From the cell containing the given text, extract its center point as (X, Y) coordinate. 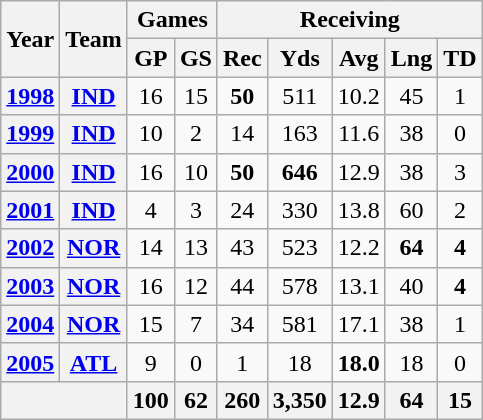
60 (411, 210)
330 (300, 210)
18.0 (358, 362)
260 (242, 400)
Rec (242, 58)
Team (94, 39)
43 (242, 248)
2001 (30, 210)
2003 (30, 286)
646 (300, 172)
13.8 (358, 210)
12 (196, 286)
45 (411, 96)
163 (300, 134)
581 (300, 324)
Lng (411, 58)
1999 (30, 134)
11.6 (358, 134)
3,350 (300, 400)
1998 (30, 96)
40 (411, 286)
9 (150, 362)
TD (460, 58)
2004 (30, 324)
Year (30, 39)
GP (150, 58)
Games (172, 20)
13.1 (358, 286)
2000 (30, 172)
523 (300, 248)
2005 (30, 362)
Avg (358, 58)
GS (196, 58)
100 (150, 400)
17.1 (358, 324)
12.2 (358, 248)
Receiving (350, 20)
Yds (300, 58)
34 (242, 324)
511 (300, 96)
24 (242, 210)
2002 (30, 248)
578 (300, 286)
62 (196, 400)
13 (196, 248)
7 (196, 324)
ATL (94, 362)
10.2 (358, 96)
44 (242, 286)
